For the text-containing cell, return its midpoint in (x, y) coordinate format. 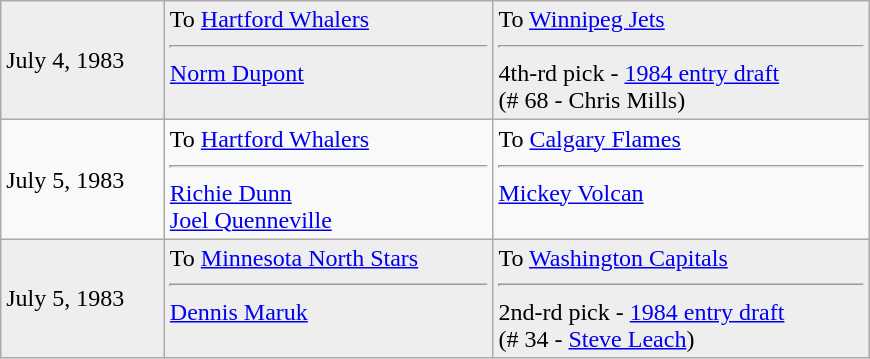
To Minnesota North StarsDennis Maruk (328, 298)
To Winnipeg Jets4th-rd pick - 1984 entry draft(# 68 - Chris Mills) (681, 60)
To Washington Capitals2nd-rd pick - 1984 entry draft(# 34 - Steve Leach) (681, 298)
To Calgary FlamesMickey Volcan (681, 180)
July 4, 1983 (83, 60)
To Hartford WhalersNorm Dupont (328, 60)
To Hartford WhalersRichie DunnJoel Quenneville (328, 180)
